From the cell containing the given text, extract its center point as (x, y) coordinate. 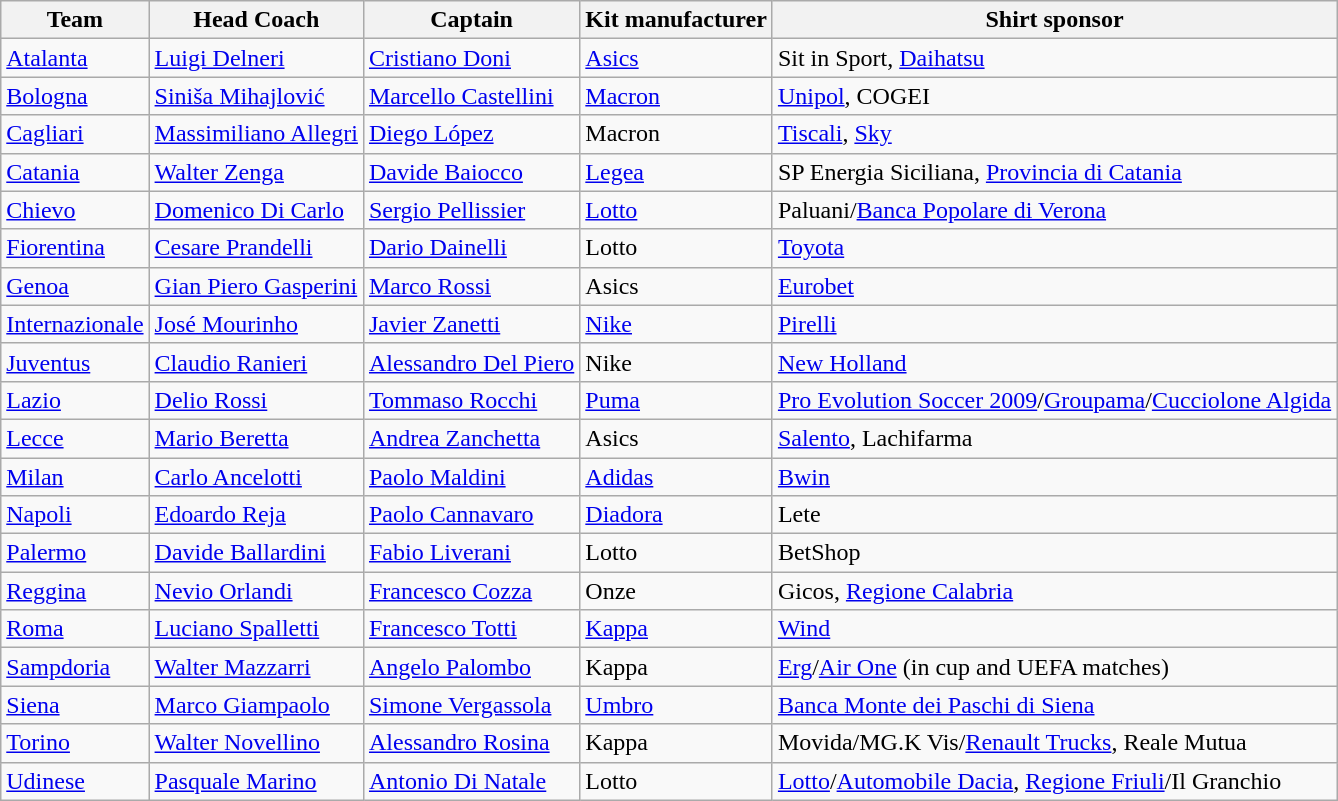
Pasquale Marino (256, 781)
Torino (75, 743)
Luigi Delneri (256, 58)
Atalanta (75, 58)
Paluani/Banca Popolare di Verona (1054, 210)
Shirt sponsor (1054, 20)
Toyota (1054, 248)
Davide Ballardini (256, 553)
Walter Zenga (256, 172)
Carlo Ancelotti (256, 477)
Sit in Sport, Daihatsu (1054, 58)
Movida/MG.K Vis/Renault Trucks, Reale Mutua (1054, 743)
Marco Giampaolo (256, 705)
Erg/Air One (in cup and UEFA matches) (1054, 667)
Sampdoria (75, 667)
Walter Mazzarri (256, 667)
Pro Evolution Soccer 2009/Groupama/Cucciolone Algida (1054, 400)
Kit manufacturer (676, 20)
Chievo (75, 210)
Massimiliano Allegri (256, 134)
Internazionale (75, 324)
Alessandro Rosina (471, 743)
Puma (676, 400)
Banca Monte dei Paschi di Siena (1054, 705)
Fiorentina (75, 248)
Tommaso Rocchi (471, 400)
Lotto/Automobile Dacia, Regione Friuli/Il Granchio (1054, 781)
SP Energia Siciliana, Provincia di Catania (1054, 172)
Cagliari (75, 134)
Reggina (75, 591)
Cristiano Doni (471, 58)
Delio Rossi (256, 400)
Salento, Lachifarma (1054, 438)
Lazio (75, 400)
Roma (75, 629)
Paolo Maldini (471, 477)
Wind (1054, 629)
Claudio Ranieri (256, 362)
Francesco Totti (471, 629)
Fabio Liverani (471, 553)
Marcello Castellini (471, 96)
Cesare Prandelli (256, 248)
Siniša Mihajlović (256, 96)
Lete (1054, 515)
Diadora (676, 515)
Nevio Orlandi (256, 591)
Gicos, Regione Calabria (1054, 591)
Head Coach (256, 20)
Marco Rossi (471, 286)
Adidas (676, 477)
Palermo (75, 553)
Luciano Spalletti (256, 629)
Alessandro Del Piero (471, 362)
José Mourinho (256, 324)
Udinese (75, 781)
New Holland (1054, 362)
Umbro (676, 705)
Gian Piero Gasperini (256, 286)
Bwin (1054, 477)
BetShop (1054, 553)
Francesco Cozza (471, 591)
Mario Beretta (256, 438)
Milan (75, 477)
Domenico Di Carlo (256, 210)
Sergio Pellissier (471, 210)
Captain (471, 20)
Siena (75, 705)
Unipol, COGEI (1054, 96)
Davide Baiocco (471, 172)
Paolo Cannavaro (471, 515)
Pirelli (1054, 324)
Dario Dainelli (471, 248)
Bologna (75, 96)
Walter Novellino (256, 743)
Javier Zanetti (471, 324)
Onze (676, 591)
Legea (676, 172)
Lecce (75, 438)
Simone Vergassola (471, 705)
Napoli (75, 515)
Tiscali, Sky (1054, 134)
Team (75, 20)
Catania (75, 172)
Andrea Zanchetta (471, 438)
Antonio Di Natale (471, 781)
Juventus (75, 362)
Diego López (471, 134)
Eurobet (1054, 286)
Edoardo Reja (256, 515)
Genoa (75, 286)
Angelo Palombo (471, 667)
